Return the (X, Y) coordinate for the center point of the cell that contains the specified text.  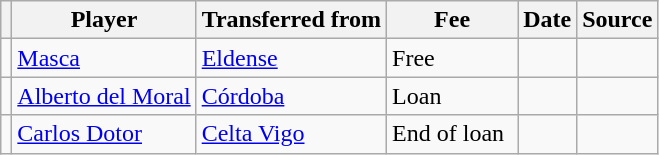
Loan (452, 96)
Eldense (291, 58)
Carlos Dotor (104, 134)
Fee (452, 20)
Date (548, 20)
Source (618, 20)
Transferred from (291, 20)
Celta Vigo (291, 134)
Córdoba (291, 96)
Alberto del Moral (104, 96)
Masca (104, 58)
Free (452, 58)
End of loan (452, 134)
Player (104, 20)
